Capture the cell that displays the provided text and extract its (x, y) central coordinate. 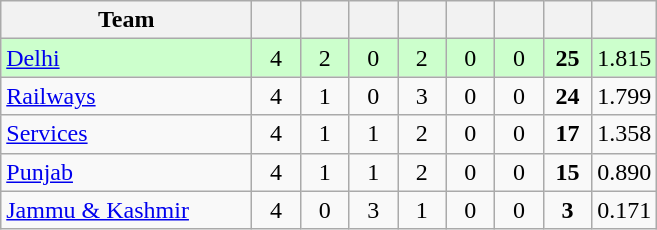
Services (126, 134)
25 (568, 58)
1.799 (624, 96)
15 (568, 172)
1.358 (624, 134)
24 (568, 96)
0.890 (624, 172)
1.815 (624, 58)
Jammu & Kashmir (126, 210)
0.171 (624, 210)
Punjab (126, 172)
17 (568, 134)
Delhi (126, 58)
Team (126, 20)
Railways (126, 96)
